Capture the cell that displays the provided text and extract its [x, y] central coordinate. 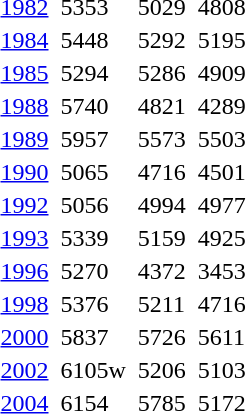
5376 [93, 304]
4994 [162, 205]
4821 [162, 106]
4716 [162, 172]
5957 [93, 139]
5159 [162, 238]
5837 [93, 337]
5294 [93, 73]
5211 [162, 304]
5292 [162, 40]
5726 [162, 337]
5339 [93, 238]
6105w [93, 370]
5740 [93, 106]
5286 [162, 73]
5573 [162, 139]
5270 [93, 271]
5065 [93, 172]
5056 [93, 205]
4372 [162, 271]
5448 [93, 40]
5206 [162, 370]
